Find where the given text appears and provide that cell's center as (x, y) coordinate. 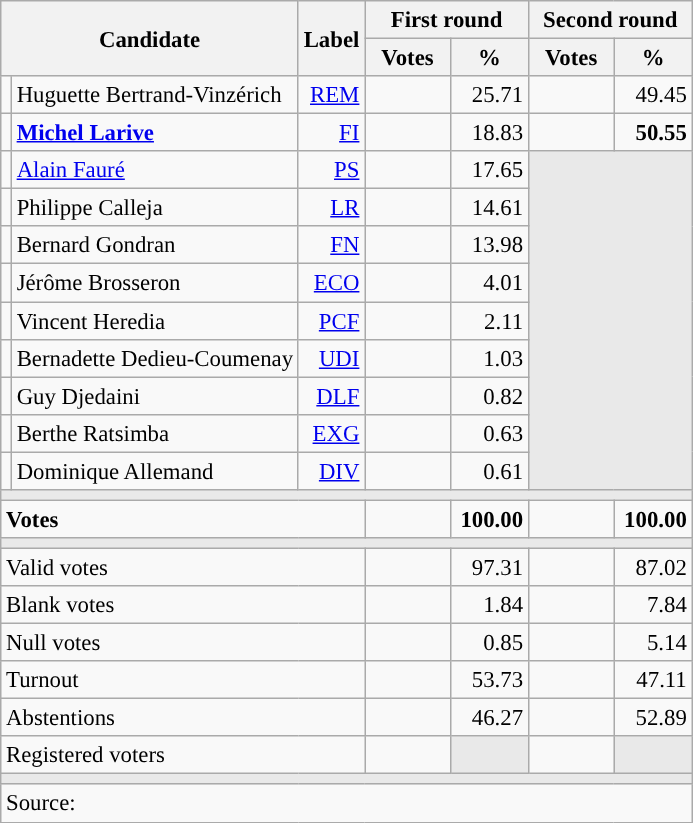
Candidate (150, 38)
46.27 (489, 718)
0.82 (489, 396)
47.11 (653, 680)
Abstentions (183, 718)
5.14 (653, 643)
FN (331, 245)
50.55 (653, 133)
Berthe Ratsimba (154, 433)
Null votes (183, 643)
52.89 (653, 718)
DIV (331, 471)
Huguette Bertrand-Vinzérich (154, 95)
First round (447, 20)
Vincent Heredia (154, 321)
Dominique Allemand (154, 471)
LR (331, 208)
1.03 (489, 358)
Jérôme Brosseron (154, 283)
Bernard Gondran (154, 245)
Bernadette Dedieu-Coumenay (154, 358)
UDI (331, 358)
17.65 (489, 170)
Registered voters (183, 755)
Guy Djedaini (154, 396)
97.31 (489, 567)
DLF (331, 396)
1.84 (489, 605)
Blank votes (183, 605)
49.45 (653, 95)
14.61 (489, 208)
FI (331, 133)
PS (331, 170)
4.01 (489, 283)
2.11 (489, 321)
Second round (610, 20)
Label (331, 38)
53.73 (489, 680)
REM (331, 95)
ECO (331, 283)
Turnout (183, 680)
Michel Larive (154, 133)
Alain Fauré (154, 170)
0.85 (489, 643)
87.02 (653, 567)
Source: (346, 804)
PCF (331, 321)
7.84 (653, 605)
18.83 (489, 133)
Valid votes (183, 567)
25.71 (489, 95)
Philippe Calleja (154, 208)
EXG (331, 433)
13.98 (489, 245)
0.63 (489, 433)
0.61 (489, 471)
